Output the (x, y) coordinate of the center of the cell containing the given text.  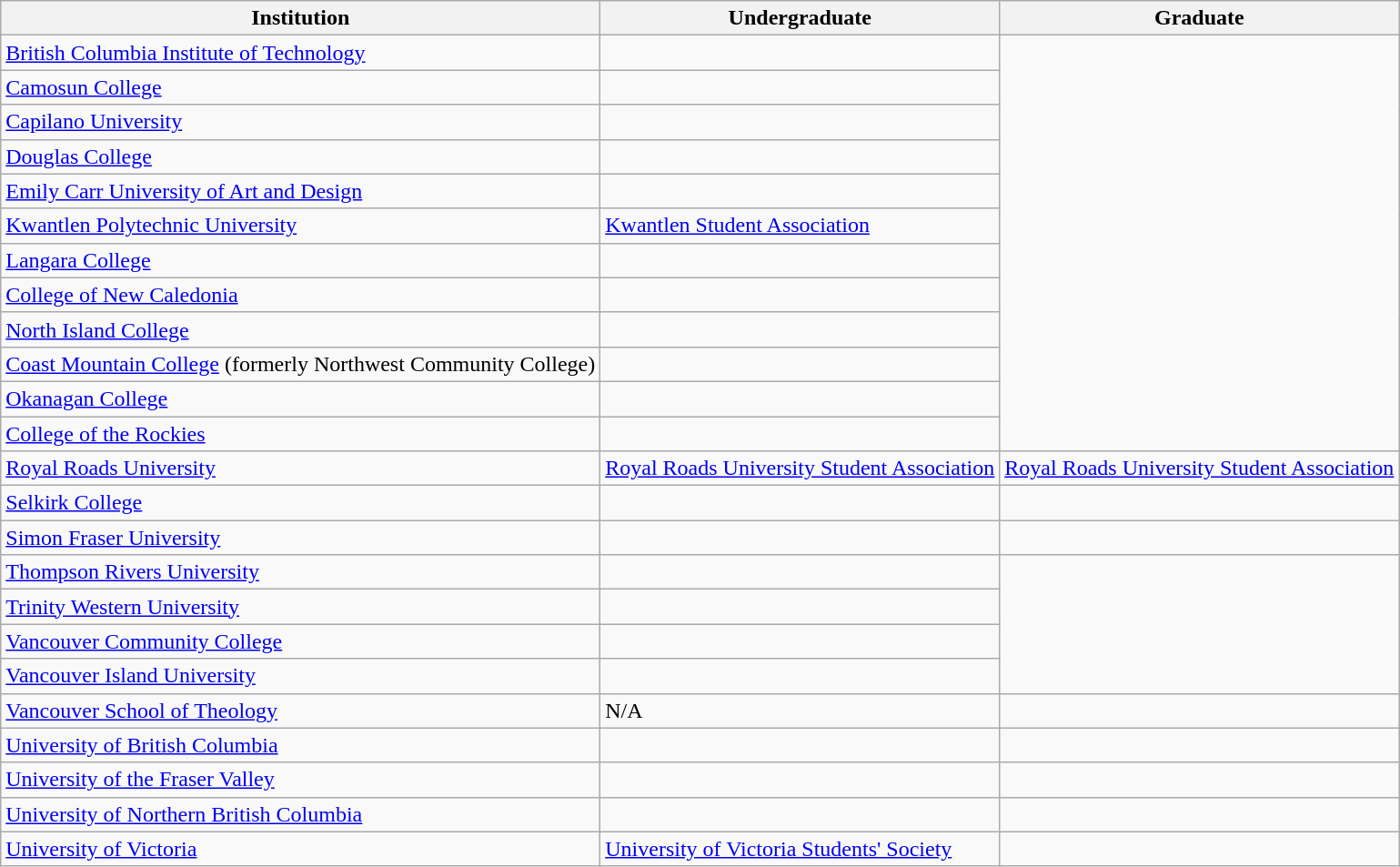
Graduate (1199, 18)
College of the Rockies (300, 434)
Vancouver School of Theology (300, 711)
Douglas College (300, 156)
Langara College (300, 260)
Camosun College (300, 87)
College of New Caledonia (300, 295)
Selkirk College (300, 503)
University of British Columbia (300, 745)
Undergraduate (801, 18)
Okanagan College (300, 398)
University of Victoria (300, 849)
Kwantlen Student Association (801, 226)
Kwantlen Polytechnic University (300, 226)
Coast Mountain College (formerly Northwest Community College) (300, 364)
Emily Carr University of Art and Design (300, 191)
Royal Roads University (300, 469)
N/A (801, 711)
Thompson Rivers University (300, 572)
North Island College (300, 329)
University of the Fraser Valley (300, 780)
Institution (300, 18)
Simon Fraser University (300, 538)
University of Victoria Students' Society (801, 849)
University of Northern British Columbia (300, 814)
Vancouver Island University (300, 676)
Vancouver Community College (300, 641)
Capilano University (300, 122)
British Columbia Institute of Technology (300, 53)
Trinity Western University (300, 607)
